From the cell containing the given text, extract its center point as (x, y) coordinate. 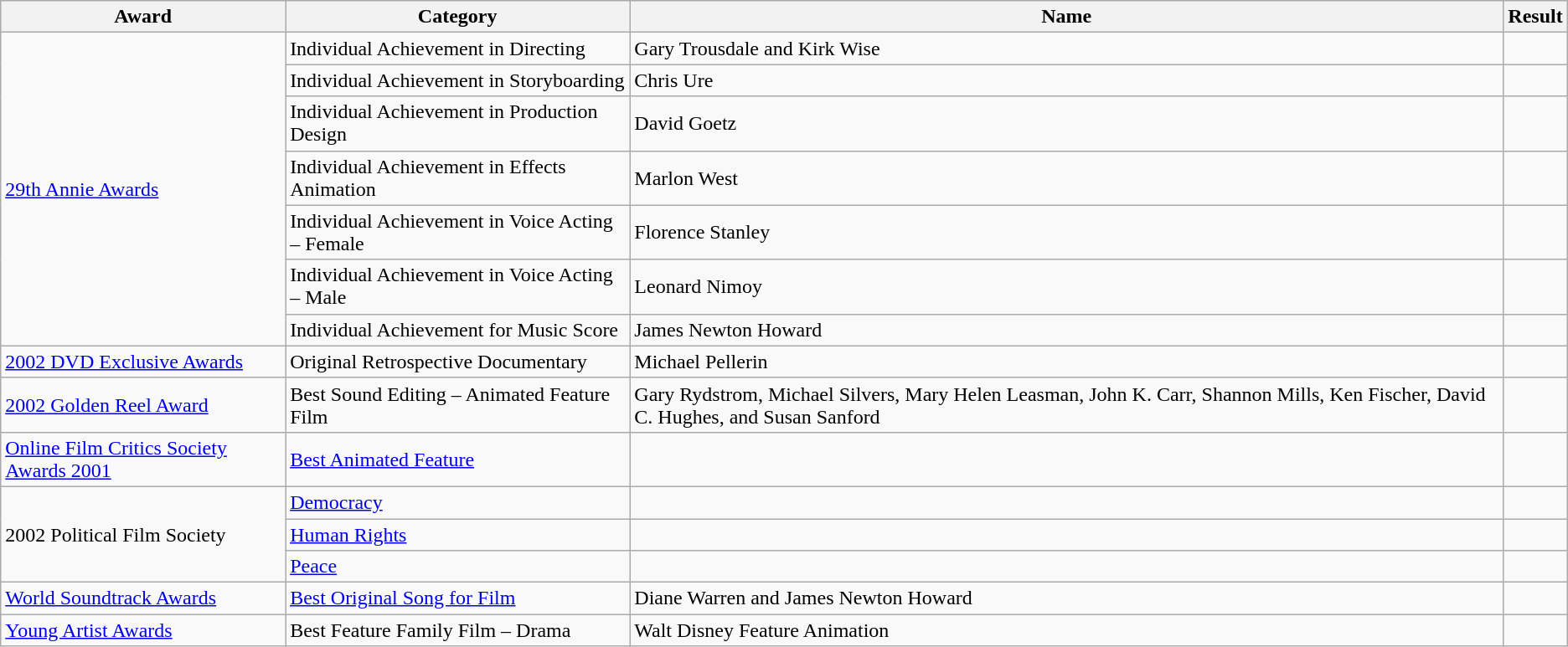
Original Retrospective Documentary (457, 362)
Marlon West (1067, 177)
Gary Rydstrom, Michael Silvers, Mary Helen Leasman, John K. Carr, Shannon Mills, Ken Fischer, David C. Hughes, and Susan Sanford (1067, 405)
2002 Golden Reel Award (143, 405)
Individual Achievement for Music Score (457, 330)
World Soundtrack Awards (143, 598)
Democracy (457, 502)
Online Film Critics Society Awards 2001 (143, 459)
Gary Trousdale and Kirk Wise (1067, 49)
Leonard Nimoy (1067, 286)
Chris Ure (1067, 80)
Award (143, 17)
Category (457, 17)
Best Feature Family Film – Drama (457, 630)
Human Rights (457, 535)
Michael Pellerin (1067, 362)
Individual Achievement in Voice Acting – Male (457, 286)
Best Original Song for Film (457, 598)
Walt Disney Feature Animation (1067, 630)
29th Annie Awards (143, 189)
Florence Stanley (1067, 233)
Individual Achievement in Voice Acting – Female (457, 233)
Individual Achievement in Directing (457, 49)
Peace (457, 567)
Individual Achievement in Storyboarding (457, 80)
Individual Achievement in Production Design (457, 124)
Individual Achievement in Effects Animation (457, 177)
2002 DVD Exclusive Awards (143, 362)
David Goetz (1067, 124)
Young Artist Awards (143, 630)
Best Animated Feature (457, 459)
Best Sound Editing – Animated Feature Film (457, 405)
James Newton Howard (1067, 330)
Diane Warren and James Newton Howard (1067, 598)
Result (1535, 17)
Name (1067, 17)
2002 Political Film Society (143, 534)
